Return [x, y] of the center of cell containing provided text 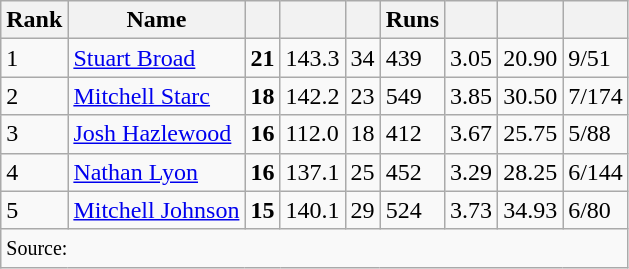
140.1 [312, 210]
3.29 [472, 172]
Josh Hazlewood [156, 134]
143.3 [312, 58]
3.85 [472, 96]
3 [34, 134]
3.05 [472, 58]
Rank [34, 20]
25.75 [530, 134]
23 [362, 96]
25 [362, 172]
4 [34, 172]
20.90 [530, 58]
21 [262, 58]
Mitchell Johnson [156, 210]
Source: [315, 248]
28.25 [530, 172]
Stuart Broad [156, 58]
5/88 [596, 134]
142.2 [312, 96]
29 [362, 210]
30.50 [530, 96]
9/51 [596, 58]
1 [34, 58]
Mitchell Starc [156, 96]
112.0 [312, 134]
412 [412, 134]
Name [156, 20]
2 [34, 96]
34 [362, 58]
6/80 [596, 210]
3.73 [472, 210]
549 [412, 96]
6/144 [596, 172]
3.67 [472, 134]
5 [34, 210]
137.1 [312, 172]
439 [412, 58]
524 [412, 210]
452 [412, 172]
7/174 [596, 96]
15 [262, 210]
Runs [412, 20]
Nathan Lyon [156, 172]
34.93 [530, 210]
